Return (X, Y) of the center of cell containing provided text 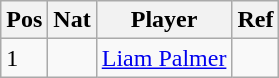
Ref (256, 20)
Pos (24, 20)
Liam Palmer (164, 58)
Player (164, 20)
Nat (72, 20)
1 (24, 58)
